For the text-containing cell, return its midpoint in (X, Y) coordinate format. 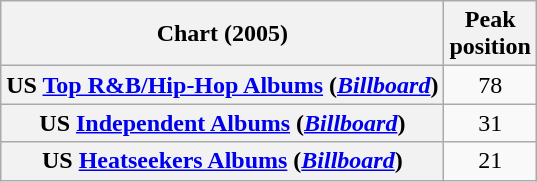
Peakposition (490, 34)
US Independent Albums (Billboard) (222, 123)
21 (490, 161)
78 (490, 85)
31 (490, 123)
US Heatseekers Albums (Billboard) (222, 161)
US Top R&B/Hip-Hop Albums (Billboard) (222, 85)
Chart (2005) (222, 34)
